For the text-containing cell, return its midpoint in [x, y] coordinate format. 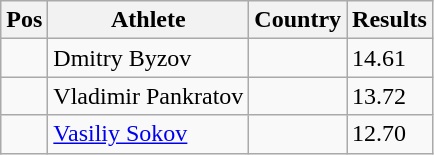
13.72 [390, 96]
Vasiliy Sokov [148, 134]
Vladimir Pankratov [148, 96]
Pos [24, 20]
12.70 [390, 134]
Country [298, 20]
14.61 [390, 58]
Athlete [148, 20]
Dmitry Byzov [148, 58]
Results [390, 20]
